Find where the given text appears and provide that cell's center as [x, y] coordinate. 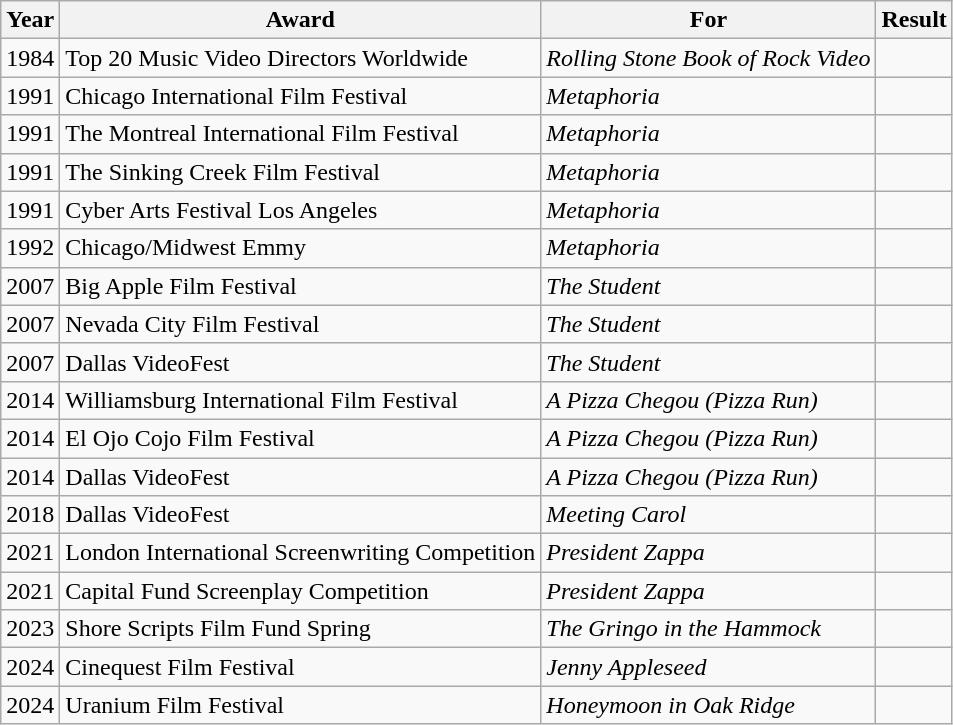
Nevada City Film Festival [300, 324]
Top 20 Music Video Directors Worldwide [300, 58]
2023 [30, 629]
1992 [30, 248]
Big Apple Film Festival [300, 286]
Year [30, 20]
Chicago/Midwest Emmy [300, 248]
2018 [30, 515]
London International Screenwriting Competition [300, 553]
Capital Fund Screenplay Competition [300, 591]
El Ojo Cojo Film Festival [300, 438]
Jenny Appleseed [708, 667]
1984 [30, 58]
Honeymoon in Oak Ridge [708, 705]
Shore Scripts Film Fund Spring [300, 629]
Award [300, 20]
Cinequest Film Festival [300, 667]
For [708, 20]
Cyber Arts Festival Los Angeles [300, 210]
Chicago International Film Festival [300, 96]
Rolling Stone Book of Rock Video [708, 58]
Uranium Film Festival [300, 705]
The Sinking Creek Film Festival [300, 172]
Meeting Carol [708, 515]
Result [914, 20]
Williamsburg International Film Festival [300, 400]
The Montreal International Film Festival [300, 134]
The Gringo in the Hammock [708, 629]
